Extract the [x, y] coordinate from the center of the cell holding the provided text.  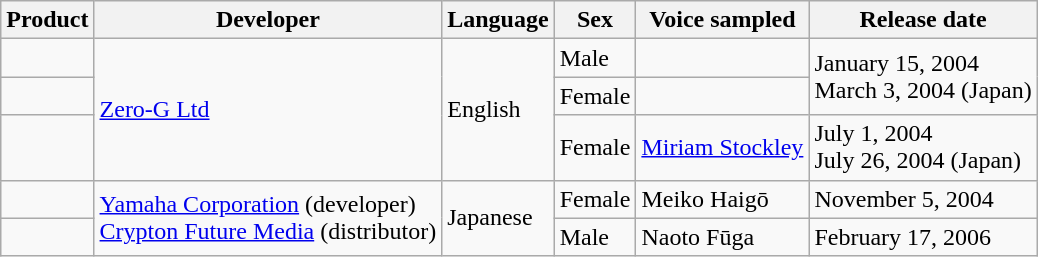
Release date [923, 20]
Naoto Fūga [722, 237]
November 5, 2004 [923, 199]
July 1, 2004July 26, 2004 (Japan) [923, 148]
Developer [268, 20]
Japanese [498, 218]
Product [48, 20]
Miriam Stockley [722, 148]
February 17, 2006 [923, 237]
Sex [595, 20]
English [498, 110]
Language [498, 20]
Zero-G Ltd [268, 110]
January 15, 2004March 3, 2004 (Japan) [923, 77]
Meiko Haigō [722, 199]
Yamaha Corporation (developer)Crypton Future Media (distributor) [268, 218]
Voice sampled [722, 20]
